Detect which cell encompasses the target text, then output its (X, Y) center coordinate. 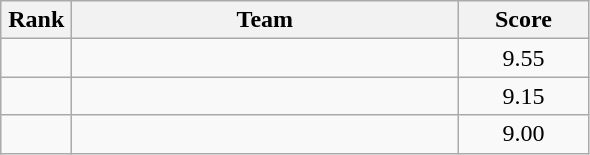
Score (524, 20)
9.00 (524, 134)
Team (265, 20)
9.55 (524, 58)
Rank (36, 20)
9.15 (524, 96)
